Pinpoint the cell where the given text exists, returning its (X, Y) midpoint coordinate. 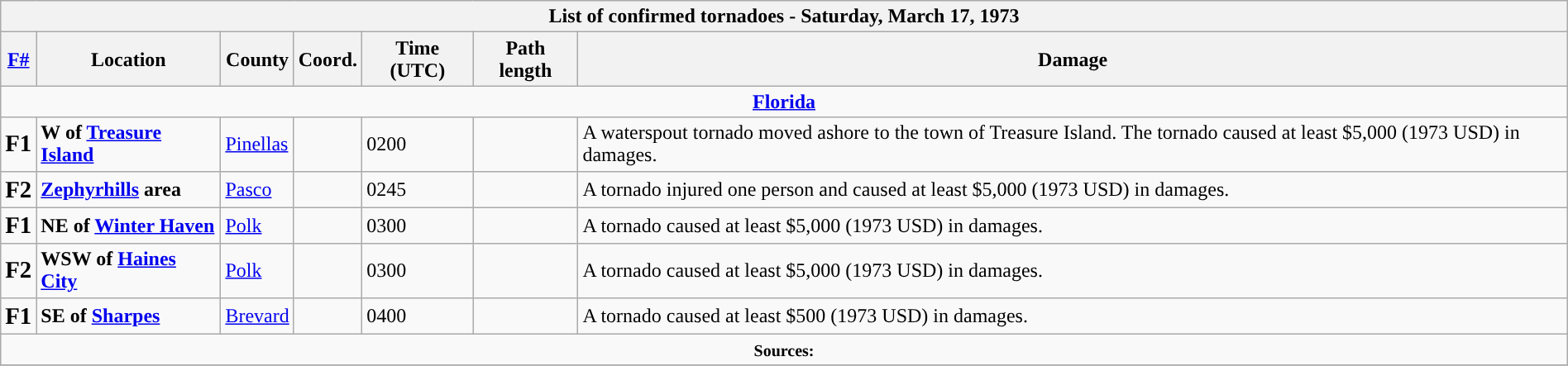
Location (129, 59)
WSW of Haines City (129, 271)
NE of Winter Haven (129, 226)
A waterspout tornado moved ashore to the town of Treasure Island. The tornado caused at least $5,000 (1973 USD) in damages. (1073, 144)
Sources: (784, 349)
Pinellas (257, 144)
Zephyrhills area (129, 189)
Brevard (257, 316)
A tornado caused at least $500 (1973 USD) in damages. (1073, 316)
W of Treasure Island (129, 144)
A tornado injured one person and caused at least $5,000 (1973 USD) in damages. (1073, 189)
Florida (784, 102)
Pasco (257, 189)
0400 (418, 316)
F# (18, 59)
Time (UTC) (418, 59)
Path length (526, 59)
SE of Sharpes (129, 316)
Damage (1073, 59)
0245 (418, 189)
List of confirmed tornadoes - Saturday, March 17, 1973 (784, 17)
0200 (418, 144)
County (257, 59)
Coord. (327, 59)
